From the cell containing the given text, extract its center point as [x, y] coordinate. 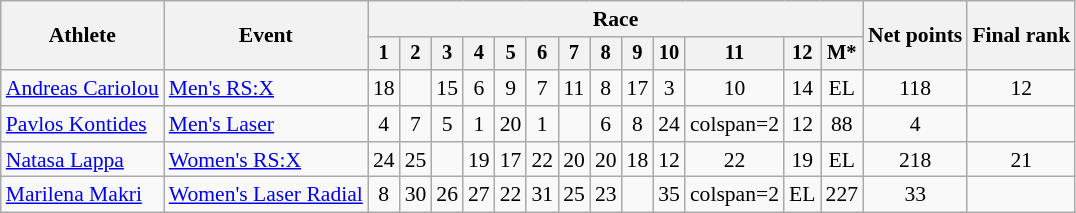
Athlete [82, 36]
Event [266, 36]
30 [416, 195]
Pavlos Kontides [82, 124]
33 [915, 195]
Natasa Lappa [82, 160]
35 [669, 195]
Women's Laser Radial [266, 195]
Andreas Cariolou [82, 88]
Race [616, 19]
15 [447, 88]
27 [479, 195]
227 [842, 195]
118 [915, 88]
Marilena Makri [82, 195]
2 [416, 54]
21 [1021, 160]
26 [447, 195]
31 [542, 195]
23 [606, 195]
Women's RS:X [266, 160]
Net points [915, 36]
14 [802, 88]
218 [915, 160]
Final rank [1021, 36]
M* [842, 54]
Men's RS:X [266, 88]
Men's Laser [266, 124]
88 [842, 124]
